Pinpoint the cell where the given text exists, returning its [x, y] midpoint coordinate. 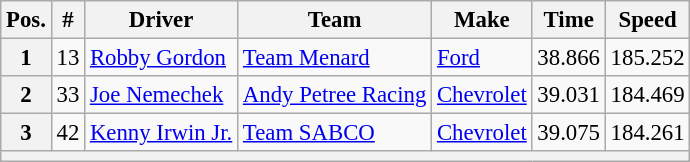
39.075 [568, 133]
39.031 [568, 95]
Ford [482, 58]
Team SABCO [335, 133]
Team Menard [335, 58]
3 [26, 133]
Driver [162, 20]
42 [68, 133]
13 [68, 58]
Andy Petree Racing [335, 95]
Team [335, 20]
Pos. [26, 20]
Time [568, 20]
Speed [648, 20]
2 [26, 95]
184.469 [648, 95]
# [68, 20]
33 [68, 95]
Joe Nemechek [162, 95]
Kenny Irwin Jr. [162, 133]
Make [482, 20]
38.866 [568, 58]
Robby Gordon [162, 58]
185.252 [648, 58]
184.261 [648, 133]
1 [26, 58]
